Provide the (X, Y) coordinate of the cell's center where the given text is located.  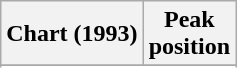
Peak position (189, 34)
Chart (1993) (72, 34)
